Return [x, y] of the center of cell containing provided text 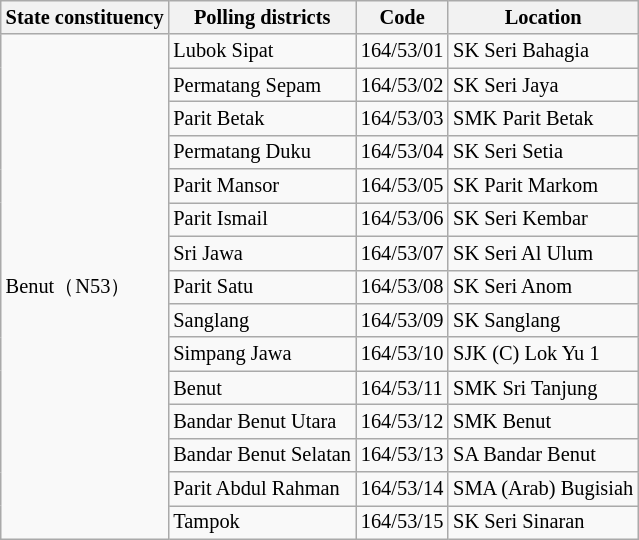
164/53/12 [402, 421]
Parit Abdul Rahman [262, 489]
SMK Sri Tanjung [543, 388]
SK Seri Sinaran [543, 522]
Permatang Sepam [262, 85]
SK Parit Markom [543, 186]
Location [543, 17]
SK Seri Kembar [543, 219]
SK Seri Jaya [543, 85]
Parit Satu [262, 287]
Parit Mansor [262, 186]
SA Bandar Benut [543, 455]
164/53/03 [402, 118]
Parit Betak [262, 118]
SK Seri Anom [543, 287]
Simpang Jawa [262, 354]
Benut [262, 388]
164/53/14 [402, 489]
Benut（N53） [85, 286]
SK Seri Setia [543, 152]
164/53/09 [402, 320]
SMK Parit Betak [543, 118]
164/53/08 [402, 287]
164/53/13 [402, 455]
SMA (Arab) Bugisiah [543, 489]
164/53/11 [402, 388]
164/53/10 [402, 354]
Code [402, 17]
Lubok Sipat [262, 51]
Polling districts [262, 17]
Permatang Duku [262, 152]
164/53/04 [402, 152]
Parit Ismail [262, 219]
164/53/15 [402, 522]
SK Sanglang [543, 320]
SMK Benut [543, 421]
164/53/01 [402, 51]
Sri Jawa [262, 253]
164/53/02 [402, 85]
SJK (C) Lok Yu 1 [543, 354]
164/53/05 [402, 186]
SK Seri Bahagia [543, 51]
Sanglang [262, 320]
SK Seri Al Ulum [543, 253]
Bandar Benut Utara [262, 421]
Tampok [262, 522]
State constituency [85, 17]
Bandar Benut Selatan [262, 455]
164/53/06 [402, 219]
164/53/07 [402, 253]
